Detect which cell encompasses the target text, then output its [x, y] center coordinate. 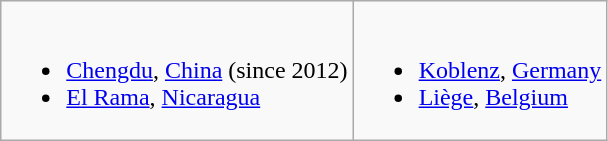
Chengdu, China (since 2012) El Rama, Nicaragua [177, 71]
Koblenz, Germany Liège, Belgium [480, 71]
